Pinpoint the cell where the given text exists, returning its (X, Y) midpoint coordinate. 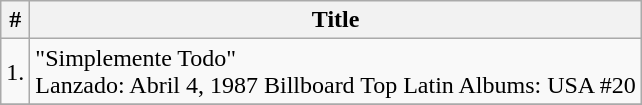
"Simplemente Todo"Lanzado: Abril 4, 1987 Billboard Top Latin Albums: USA #20 (336, 72)
1. (16, 72)
# (16, 20)
Title (336, 20)
